Identify which cell holds the provided text, then report its (x, y) central coordinate. 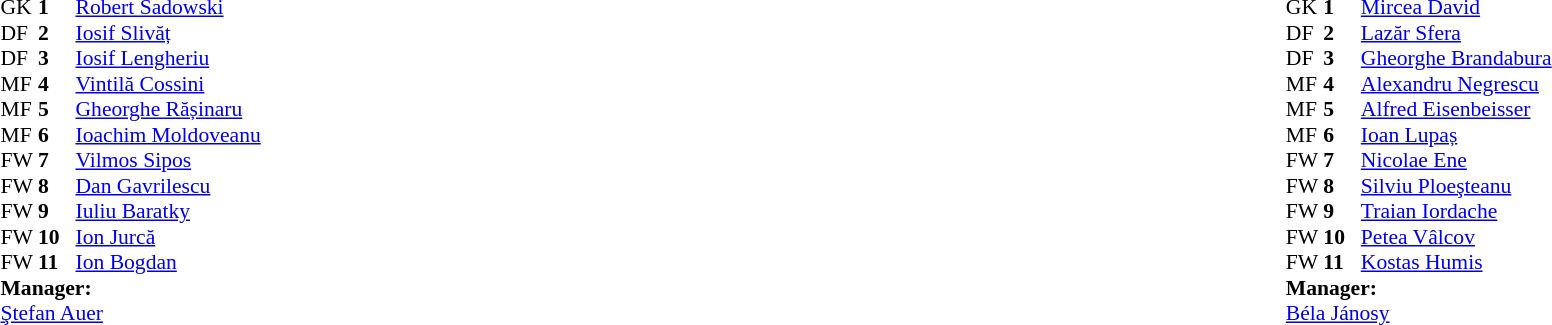
Kostas Humis (1456, 263)
Dan Gavrilescu (168, 186)
Ion Jurcă (168, 237)
Ion Bogdan (168, 263)
Gheorghe Rășinaru (168, 109)
Ioachim Moldoveanu (168, 135)
Vintilă Cossini (168, 84)
Gheorghe Brandabura (1456, 59)
Iuliu Baratky (168, 211)
Alexandru Negrescu (1456, 84)
Silviu Ploeşteanu (1456, 186)
Alfred Eisenbeisser (1456, 109)
Vilmos Sipos (168, 161)
Iosif Lengheriu (168, 59)
Traian Iordache (1456, 211)
Petea Vâlcov (1456, 237)
Iosif Slivăț (168, 33)
Ioan Lupaș (1456, 135)
Nicolae Ene (1456, 161)
Lazăr Sfera (1456, 33)
